Detect which cell encompasses the target text, then output its [x, y] center coordinate. 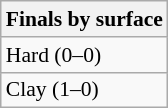
Finals by surface [84, 19]
Hard (0–0) [84, 55]
Clay (1–0) [84, 90]
